Output the [x, y] coordinate of the center of the cell containing the given text.  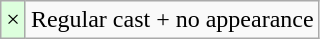
× [14, 20]
Regular cast + no appearance [172, 20]
